Output the [X, Y] coordinate of the center of the cell containing the given text.  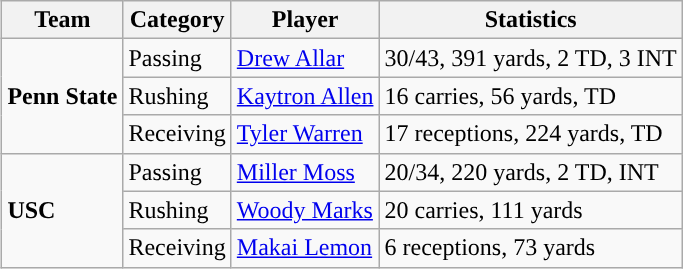
30/43, 391 yards, 2 TD, 3 INT [530, 58]
Kaytron Allen [305, 96]
Player [305, 20]
17 receptions, 224 yards, TD [530, 134]
Team [62, 20]
20 carries, 111 yards [530, 210]
Woody Marks [305, 210]
Statistics [530, 20]
Category [177, 20]
20/34, 220 yards, 2 TD, INT [530, 172]
USC [62, 210]
Drew Allar [305, 58]
Miller Moss [305, 172]
6 receptions, 73 yards [530, 248]
Penn State [62, 96]
16 carries, 56 yards, TD [530, 96]
Makai Lemon [305, 248]
Tyler Warren [305, 134]
